Output the [x, y] coordinate of the center of the cell containing the given text.  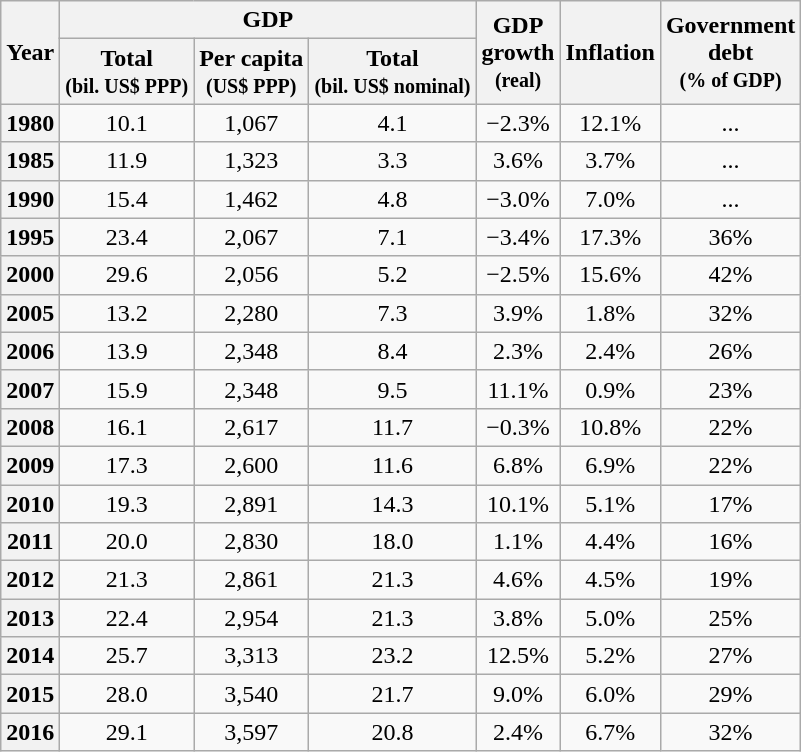
9.5 [392, 389]
3,313 [252, 656]
3.8% [518, 618]
7.0% [610, 199]
14.3 [392, 503]
11.1% [518, 389]
13.2 [127, 313]
20.0 [127, 542]
23.2 [392, 656]
2,617 [252, 427]
2,067 [252, 237]
2011 [30, 542]
2.3% [518, 351]
−3.0% [518, 199]
26% [730, 351]
29.6 [127, 275]
2012 [30, 580]
25% [730, 618]
6.0% [610, 694]
8.4 [392, 351]
19% [730, 580]
16% [730, 542]
1,067 [252, 123]
Per capita(US$ PPP) [252, 72]
2005 [30, 313]
36% [730, 237]
11.7 [392, 427]
4.8 [392, 199]
2013 [30, 618]
29.1 [127, 732]
10.1% [518, 503]
11.9 [127, 161]
0.9% [610, 389]
−0.3% [518, 427]
17.3% [610, 237]
2009 [30, 465]
1,323 [252, 161]
17.3 [127, 465]
−2.3% [518, 123]
42% [730, 275]
2007 [30, 389]
3,540 [252, 694]
5.0% [610, 618]
12.1% [610, 123]
1990 [30, 199]
Year [30, 52]
10.1 [127, 123]
20.8 [392, 732]
Governmentdebt(% of GDP) [730, 52]
1.8% [610, 313]
12.5% [518, 656]
29% [730, 694]
6.7% [610, 732]
3.7% [610, 161]
17% [730, 503]
16.1 [127, 427]
6.9% [610, 465]
1995 [30, 237]
22.4 [127, 618]
4.5% [610, 580]
2000 [30, 275]
7.1 [392, 237]
2,600 [252, 465]
18.0 [392, 542]
1,462 [252, 199]
3,597 [252, 732]
13.9 [127, 351]
1980 [30, 123]
6.8% [518, 465]
7.3 [392, 313]
GDP [268, 20]
23.4 [127, 237]
2015 [30, 694]
2,954 [252, 618]
4.4% [610, 542]
−3.4% [518, 237]
4.6% [518, 580]
15.6% [610, 275]
1985 [30, 161]
Total(bil. US$ nominal) [392, 72]
9.0% [518, 694]
21.7 [392, 694]
5.1% [610, 503]
3.3 [392, 161]
15.4 [127, 199]
3.6% [518, 161]
2,830 [252, 542]
5.2 [392, 275]
5.2% [610, 656]
25.7 [127, 656]
GDPgrowth(real) [518, 52]
2008 [30, 427]
2,280 [252, 313]
2010 [30, 503]
2,056 [252, 275]
2016 [30, 732]
3.9% [518, 313]
19.3 [127, 503]
4.1 [392, 123]
2,861 [252, 580]
2,891 [252, 503]
Total(bil. US$ PPP) [127, 72]
28.0 [127, 694]
15.9 [127, 389]
2006 [30, 351]
23% [730, 389]
2014 [30, 656]
−2.5% [518, 275]
27% [730, 656]
11.6 [392, 465]
Inflation [610, 52]
10.8% [610, 427]
1.1% [518, 542]
